Provide the (X, Y) coordinate of the cell's center where the given text is located.  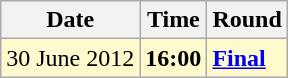
Date (70, 20)
Time (174, 20)
30 June 2012 (70, 58)
16:00 (174, 58)
Final (247, 58)
Round (247, 20)
